Identify which cell holds the provided text, then report its (x, y) central coordinate. 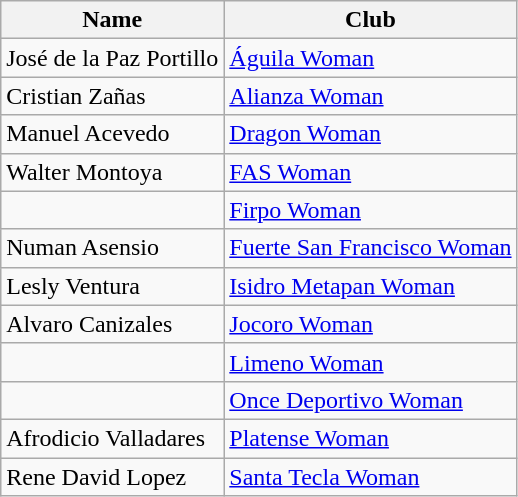
Fuerte San Francisco Woman (370, 248)
Isidro Metapan Woman (370, 286)
FAS Woman (370, 172)
Club (370, 20)
Santa Tecla Woman (370, 477)
Name (112, 20)
Dragon Woman (370, 134)
Afrodicio Valladares (112, 438)
Walter Montoya (112, 172)
Águila Woman (370, 58)
Limeno Woman (370, 362)
Numan Asensio (112, 248)
Alianza Woman (370, 96)
Jocoro Woman (370, 324)
Firpo Woman (370, 210)
José de la Paz Portillo (112, 58)
Platense Woman (370, 438)
Rene David Lopez (112, 477)
Lesly Ventura (112, 286)
Manuel Acevedo (112, 134)
Alvaro Canizales (112, 324)
Cristian Zañas (112, 96)
Once Deportivo Woman (370, 400)
